Determine the [x, y] coordinate at the center of the cell enclosing the given text.  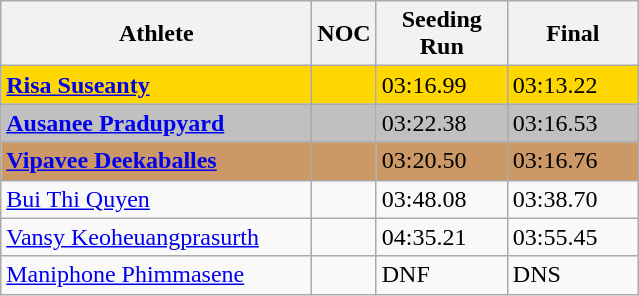
Risa Suseanty [156, 85]
Ausanee Pradupyard [156, 123]
03:16.99 [442, 85]
Vansy Keoheuangprasurth [156, 237]
DNF [442, 275]
03:22.38 [442, 123]
03:13.22 [572, 85]
03:55.45 [572, 237]
DNS [572, 275]
Seeding Run [442, 34]
Athlete [156, 34]
03:20.50 [442, 161]
03:16.53 [572, 123]
04:35.21 [442, 237]
03:48.08 [442, 199]
Final [572, 34]
Bui Thi Quyen [156, 199]
Vipavee Deekaballes [156, 161]
03:16.76 [572, 161]
Maniphone Phimmasene [156, 275]
NOC [344, 34]
03:38.70 [572, 199]
